Locate the cell with the specified text and output its [x, y] center coordinate. 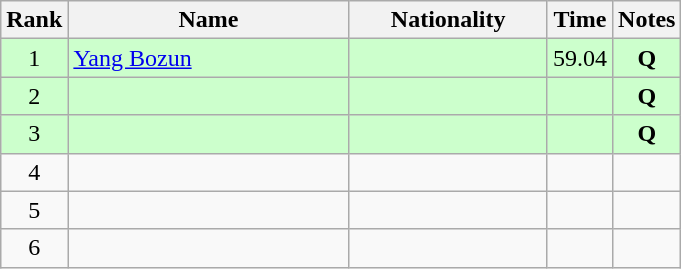
Time [580, 20]
6 [34, 248]
Name [208, 20]
1 [34, 58]
4 [34, 172]
Nationality [448, 20]
3 [34, 134]
Yang Bozun [208, 58]
Notes [647, 20]
5 [34, 210]
59.04 [580, 58]
2 [34, 96]
Rank [34, 20]
